Detect which cell encompasses the target text, then output its [x, y] center coordinate. 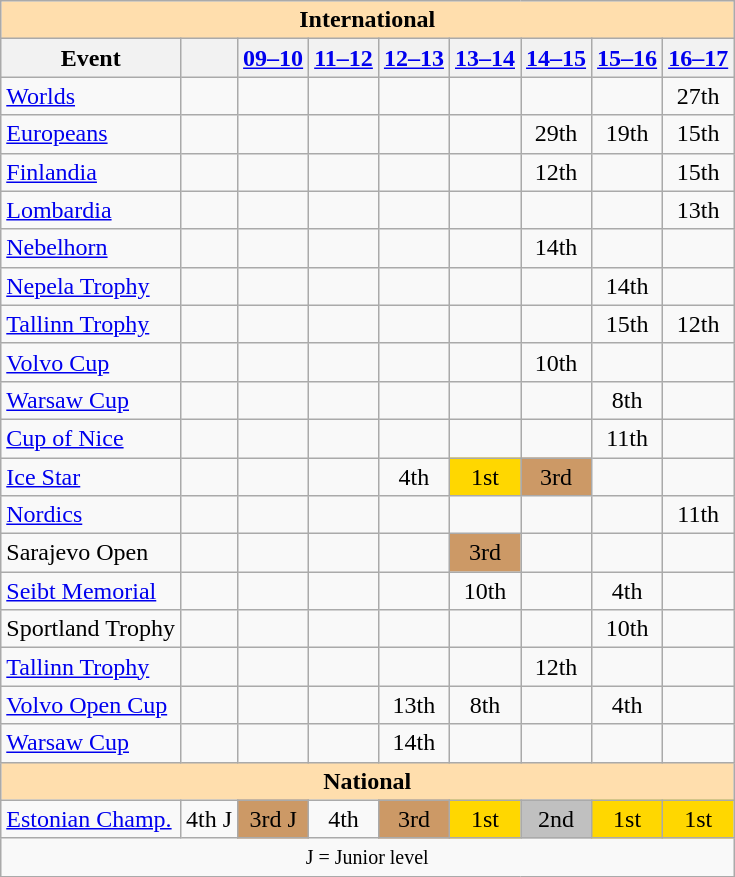
National [368, 781]
4th J [210, 819]
2nd [556, 819]
12–13 [414, 58]
Finlandia [91, 172]
Europeans [91, 134]
29th [556, 134]
Worlds [91, 96]
15–16 [628, 58]
27th [698, 96]
Nebelhorn [91, 248]
Nordics [91, 515]
Cup of Nice [91, 438]
14–15 [556, 58]
J = Junior level [368, 857]
International [368, 20]
09–10 [274, 58]
Event [91, 58]
Lombardia [91, 210]
Volvo Open Cup [91, 705]
19th [628, 134]
Volvo Cup [91, 362]
Ice Star [91, 477]
Seibt Memorial [91, 591]
3rd J [274, 819]
Sportland Trophy [91, 629]
Nepela Trophy [91, 286]
16–17 [698, 58]
11–12 [344, 58]
Estonian Champ. [91, 819]
13–14 [484, 58]
Sarajevo Open [91, 553]
